Locate the cell with the specified text and output its (x, y) center coordinate. 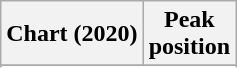
Chart (2020) (72, 34)
Peakposition (189, 34)
